Search for the cell housing the specified text and yield its (X, Y) center coordinate. 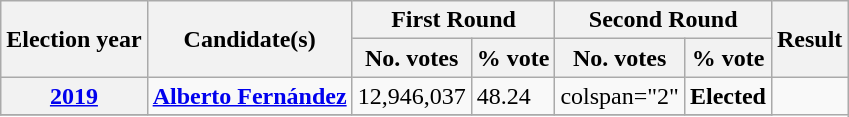
colspan="2" (620, 96)
Alberto Fernández (250, 96)
Elected (728, 96)
Result (809, 39)
12,946,037 (412, 96)
2019 (74, 96)
Election year (74, 39)
Candidate(s) (250, 39)
48.24 (513, 96)
Second Round (664, 20)
First Round (454, 20)
